Identify which cell holds the provided text, then report its (x, y) central coordinate. 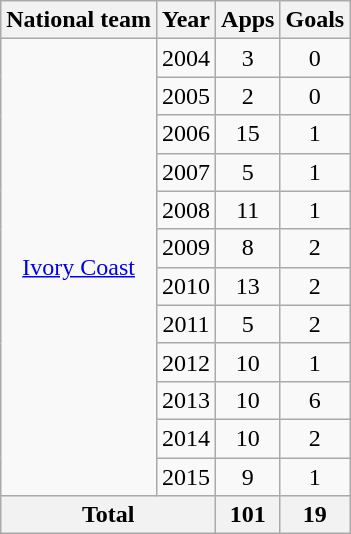
3 (248, 58)
National team (79, 20)
101 (248, 515)
Apps (248, 20)
2006 (186, 134)
19 (315, 515)
Ivory Coast (79, 268)
9 (248, 477)
Total (108, 515)
Goals (315, 20)
2007 (186, 172)
2013 (186, 400)
2004 (186, 58)
6 (315, 400)
2014 (186, 438)
2009 (186, 248)
15 (248, 134)
2008 (186, 210)
13 (248, 286)
Year (186, 20)
2010 (186, 286)
2012 (186, 362)
11 (248, 210)
2015 (186, 477)
8 (248, 248)
2005 (186, 96)
2011 (186, 324)
